Identify which cell holds the provided text, then report its [X, Y] central coordinate. 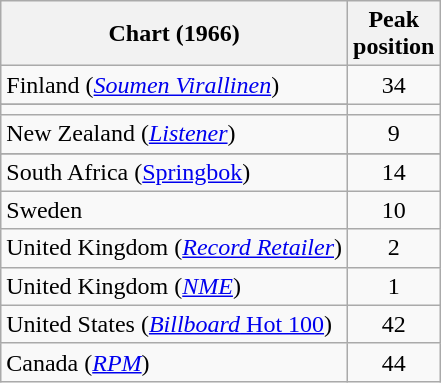
Sweden [174, 210]
New Zealand (Listener) [174, 134]
44 [394, 362]
South Africa (Springbok) [174, 172]
United States (Billboard Hot 100) [174, 324]
United Kingdom (NME) [174, 286]
34 [394, 85]
14 [394, 172]
1 [394, 286]
Canada (RPM) [174, 362]
Peakposition [394, 34]
Chart (1966) [174, 34]
42 [394, 324]
United Kingdom (Record Retailer) [174, 248]
9 [394, 134]
2 [394, 248]
Finland (Soumen Virallinen) [174, 85]
10 [394, 210]
